Output the (x, y) coordinate of the center of the cell containing the given text.  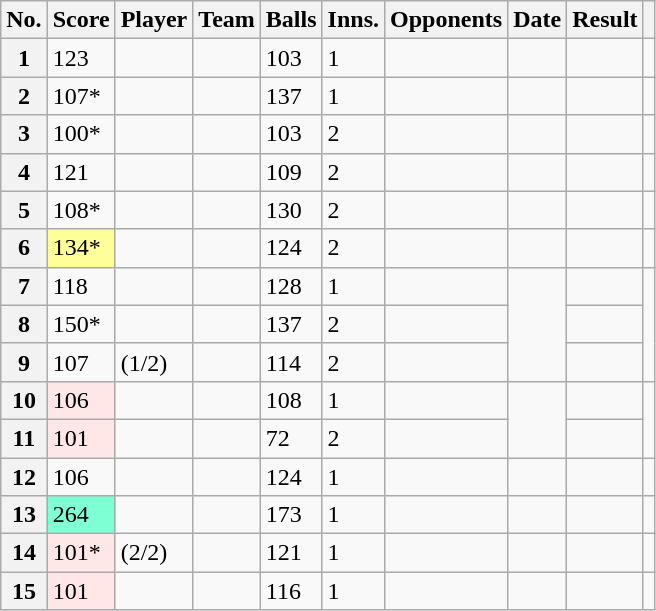
8 (24, 324)
7 (24, 286)
4 (24, 172)
114 (291, 362)
128 (291, 286)
5 (24, 210)
Result (605, 20)
(2/2) (154, 553)
11 (24, 438)
Team (227, 20)
130 (291, 210)
14 (24, 553)
107* (81, 96)
Opponents (446, 20)
9 (24, 362)
264 (81, 515)
150* (81, 324)
100* (81, 134)
Player (154, 20)
Inns. (353, 20)
134* (81, 248)
(1/2) (154, 362)
123 (81, 58)
Score (81, 20)
108 (291, 400)
107 (81, 362)
3 (24, 134)
Date (538, 20)
173 (291, 515)
108* (81, 210)
13 (24, 515)
101* (81, 553)
6 (24, 248)
Balls (291, 20)
15 (24, 591)
118 (81, 286)
116 (291, 591)
12 (24, 477)
72 (291, 438)
No. (24, 20)
109 (291, 172)
10 (24, 400)
